Determine the (X, Y) coordinate at the center of the cell enclosing the given text.  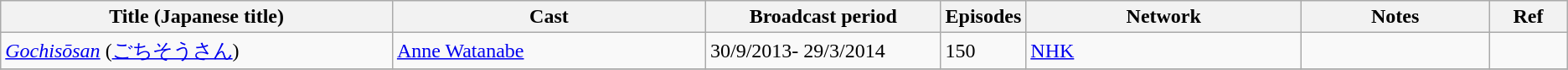
Gochisōsan (ごちそうさん) (197, 51)
Network (1164, 17)
NHK (1164, 51)
Ref (1529, 17)
Title (Japanese title) (197, 17)
Broadcast period (823, 17)
Cast (549, 17)
Notes (1395, 17)
Episodes (983, 17)
30/9/2013- 29/3/2014 (823, 51)
Anne Watanabe (549, 51)
150 (983, 51)
